Scan for the cell matching the given text and deliver its (X, Y) coordinate at center. 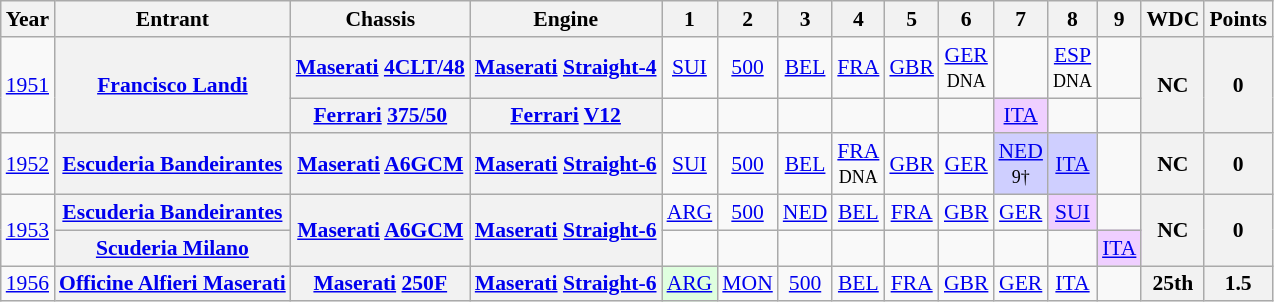
Maserati 250F (380, 284)
Entrant (172, 19)
1.5 (1238, 284)
Chassis (380, 19)
Engine (566, 19)
5 (912, 19)
1953 (28, 230)
MON (748, 284)
GERDNA (966, 68)
4 (858, 19)
Maserati 4CLT/48 (380, 68)
8 (1072, 19)
Ferrari 375/50 (380, 116)
1951 (28, 86)
Maserati Straight-4 (566, 68)
Points (1238, 19)
FRADNA (858, 164)
Officine Alfieri Maserati (172, 284)
NED9† (1020, 164)
Francisco Landi (172, 86)
1956 (28, 284)
3 (805, 19)
1 (690, 19)
Scuderia Milano (172, 248)
25th (1172, 284)
1952 (28, 164)
2 (748, 19)
ESPDNA (1072, 68)
9 (1119, 19)
WDC (1172, 19)
Ferrari V12 (566, 116)
NED (805, 213)
6 (966, 19)
Year (28, 19)
7 (1020, 19)
